Provide the (x, y) coordinate of the cell's center where the given text is located.  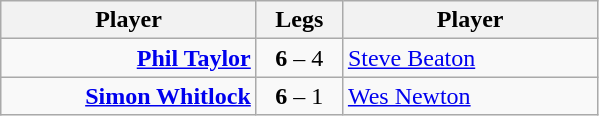
Phil Taylor (129, 58)
6 – 1 (299, 96)
Steve Beaton (470, 58)
Wes Newton (470, 96)
Legs (299, 20)
6 – 4 (299, 58)
Simon Whitlock (129, 96)
